Output the [x, y] coordinate of the center of the cell containing the given text.  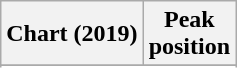
Chart (2019) [72, 34]
Peakposition [189, 34]
